Output the [X, Y] coordinate of the center of the cell containing the given text.  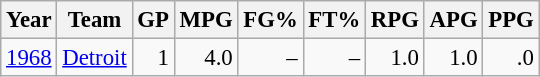
GP [153, 20]
RPG [396, 20]
APG [454, 20]
.0 [511, 58]
Team [94, 20]
FG% [270, 20]
Year [29, 20]
PPG [511, 20]
4.0 [206, 58]
FT% [334, 20]
1 [153, 58]
1968 [29, 58]
MPG [206, 20]
Detroit [94, 58]
